Return the [x, y] coordinate for the center point of the cell that contains the specified text.  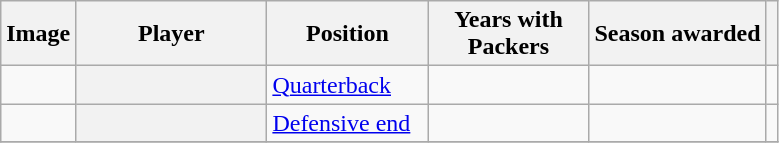
Quarterback [348, 85]
Years with Packers [508, 34]
Player [172, 34]
Defensive end [348, 123]
Position [348, 34]
Season awarded [678, 34]
Image [38, 34]
